Determine the (X, Y) coordinate at the center of the cell enclosing the given text.  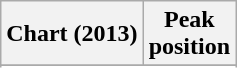
Chart (2013) (72, 34)
Peak position (189, 34)
